Locate the cell with the specified text and output its [x, y] center coordinate. 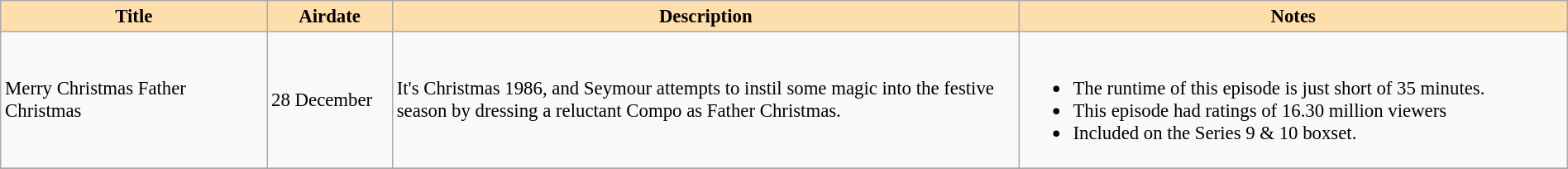
The runtime of this episode is just short of 35 minutes.This episode had ratings of 16.30 million viewersIncluded on the Series 9 & 10 boxset. [1293, 100]
Title [134, 17]
Description [705, 17]
Merry Christmas Father Christmas [134, 100]
Notes [1293, 17]
It's Christmas 1986, and Seymour attempts to instil some magic into the festive season by dressing a reluctant Compo as Father Christmas. [705, 100]
Airdate [330, 17]
28 December [330, 100]
